Detect which cell encompasses the target text, then output its [X, Y] center coordinate. 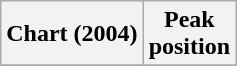
Chart (2004) [72, 34]
Peakposition [189, 34]
